Extract the (X, Y) coordinate from the center of the cell holding the provided text.  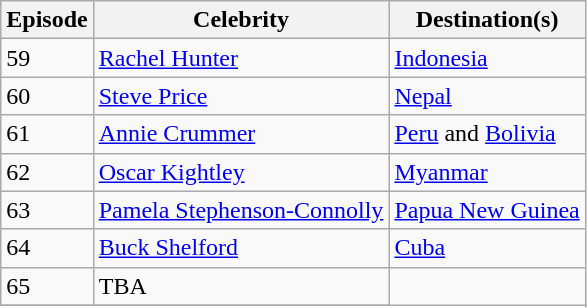
Destination(s) (487, 20)
62 (47, 172)
64 (47, 248)
63 (47, 210)
59 (47, 58)
65 (47, 286)
Buck Shelford (241, 248)
Annie Crummer (241, 134)
Myanmar (487, 172)
60 (47, 96)
Steve Price (241, 96)
Indonesia (487, 58)
61 (47, 134)
Pamela Stephenson-Connolly (241, 210)
Nepal (487, 96)
Peru and Bolivia (487, 134)
Oscar Kightley (241, 172)
Papua New Guinea (487, 210)
Episode (47, 20)
Rachel Hunter (241, 58)
Celebrity (241, 20)
TBA (241, 286)
Cuba (487, 248)
